Find where the given text appears and provide that cell's center as (x, y) coordinate. 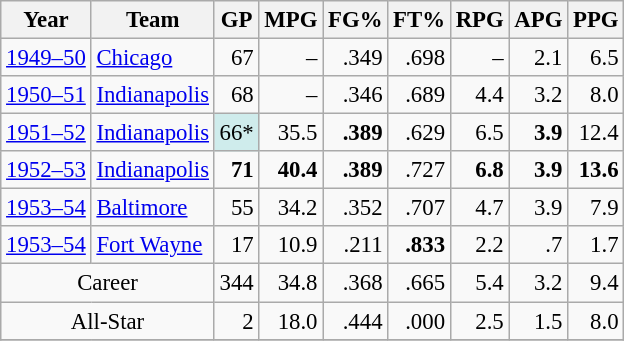
2.2 (480, 245)
1.5 (538, 321)
66* (236, 133)
2.5 (480, 321)
10.9 (291, 245)
.689 (420, 95)
34.8 (291, 283)
.665 (420, 283)
Career (108, 283)
67 (236, 58)
Team (152, 20)
MPG (291, 20)
1951–52 (46, 133)
18.0 (291, 321)
68 (236, 95)
13.6 (596, 170)
.698 (420, 58)
.349 (356, 58)
.629 (420, 133)
.346 (356, 95)
4.7 (480, 208)
9.4 (596, 283)
2.1 (538, 58)
.444 (356, 321)
17 (236, 245)
All-Star (108, 321)
GP (236, 20)
1.7 (596, 245)
.833 (420, 245)
40.4 (291, 170)
6.8 (480, 170)
1952–53 (46, 170)
.7 (538, 245)
1950–51 (46, 95)
PPG (596, 20)
FT% (420, 20)
34.2 (291, 208)
.368 (356, 283)
344 (236, 283)
Year (46, 20)
Fort Wayne (152, 245)
7.9 (596, 208)
35.5 (291, 133)
12.4 (596, 133)
Baltimore (152, 208)
FG% (356, 20)
.727 (420, 170)
.000 (420, 321)
55 (236, 208)
RPG (480, 20)
5.4 (480, 283)
APG (538, 20)
Chicago (152, 58)
1949–50 (46, 58)
.211 (356, 245)
.352 (356, 208)
71 (236, 170)
.707 (420, 208)
2 (236, 321)
4.4 (480, 95)
